Pinpoint the cell where the given text exists, returning its [X, Y] midpoint coordinate. 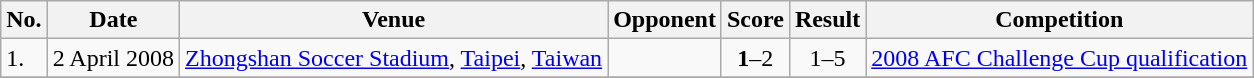
No. [24, 20]
Score [755, 20]
2008 AFC Challenge Cup qualification [1060, 58]
Date [113, 20]
Competition [1060, 20]
Opponent [665, 20]
Zhongshan Soccer Stadium, Taipei, Taiwan [394, 58]
Result [827, 20]
Venue [394, 20]
1–2 [755, 58]
2 April 2008 [113, 58]
1–5 [827, 58]
1. [24, 58]
